Scan for the cell matching the given text and deliver its (X, Y) coordinate at center. 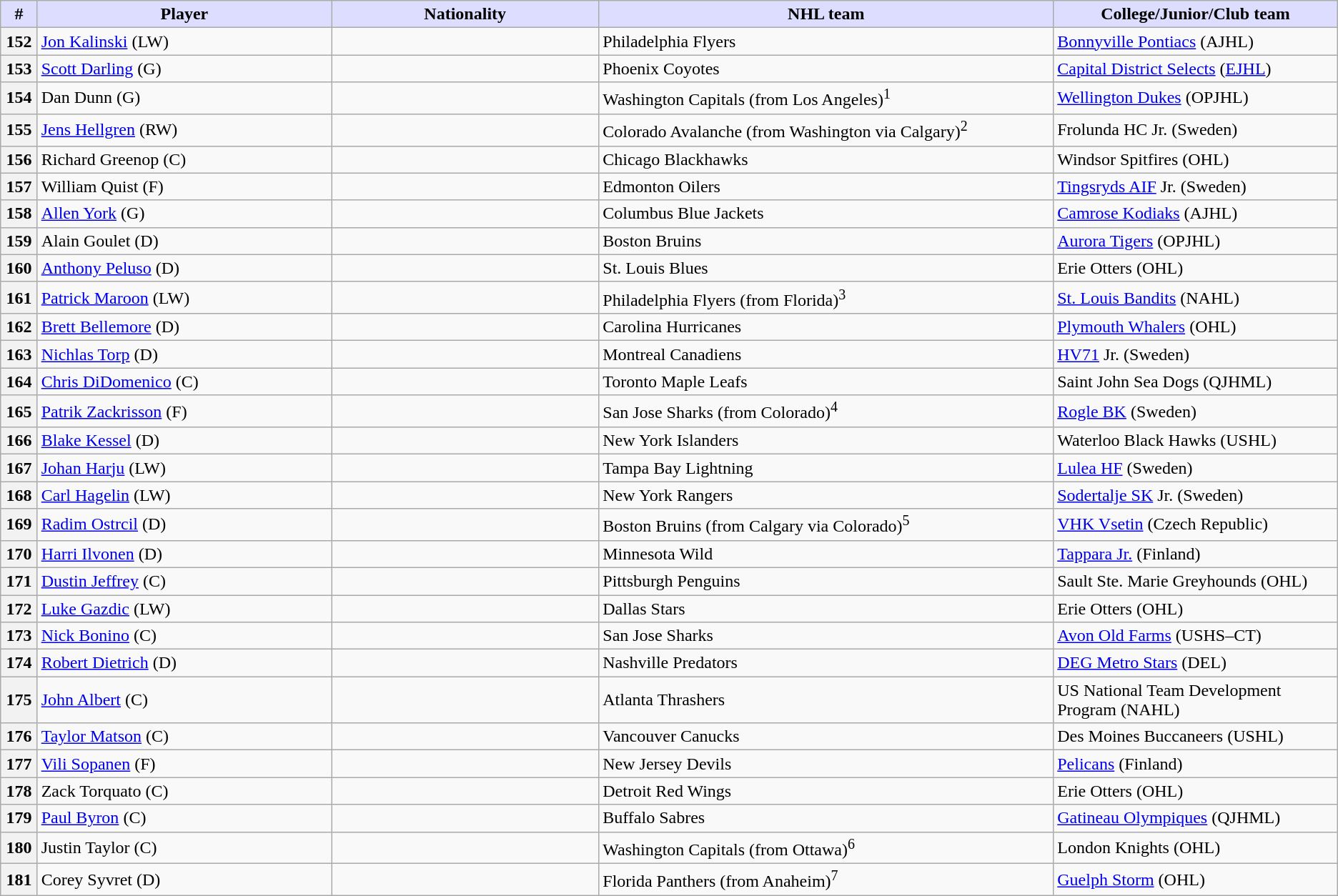
Montreal Canadiens (826, 354)
William Quist (F) (184, 186)
156 (19, 159)
173 (19, 636)
152 (19, 41)
Capital District Selects (EJHL) (1196, 69)
Nationality (465, 14)
Dustin Jeffrey (C) (184, 581)
Chicago Blackhawks (826, 159)
Vili Sopanen (F) (184, 764)
165 (19, 412)
Pelicans (Finland) (1196, 764)
Washington Capitals (from Ottawa)6 (826, 847)
153 (19, 69)
Edmonton Oilers (826, 186)
176 (19, 737)
Justin Taylor (C) (184, 847)
154 (19, 99)
174 (19, 663)
Dallas Stars (826, 609)
NHL team (826, 14)
Frolunda HC Jr. (Sweden) (1196, 130)
Allen York (G) (184, 214)
178 (19, 791)
Chris DiDomenico (C) (184, 382)
170 (19, 554)
Dan Dunn (G) (184, 99)
Wellington Dukes (OPJHL) (1196, 99)
Blake Kessel (D) (184, 441)
New Jersey Devils (826, 764)
Carolina Hurricanes (826, 327)
Anthony Peluso (D) (184, 268)
Philadelphia Flyers (826, 41)
Gatineau Olympiques (QJHML) (1196, 818)
Radim Ostrcil (D) (184, 524)
Aurora Tigers (OPJHL) (1196, 241)
Lulea HF (Sweden) (1196, 468)
Sault Ste. Marie Greyhounds (OHL) (1196, 581)
Paul Byron (C) (184, 818)
Avon Old Farms (USHS–CT) (1196, 636)
Waterloo Black Hawks (USHL) (1196, 441)
College/Junior/Club team (1196, 14)
Boston Bruins (from Calgary via Colorado)5 (826, 524)
Brett Bellemore (D) (184, 327)
San Jose Sharks (826, 636)
Patrik Zackrisson (F) (184, 412)
# (19, 14)
Toronto Maple Leafs (826, 382)
Johan Harju (LW) (184, 468)
157 (19, 186)
Tampa Bay Lightning (826, 468)
Colorado Avalanche (from Washington via Calgary)2 (826, 130)
San Jose Sharks (from Colorado)4 (826, 412)
Luke Gazdic (LW) (184, 609)
Tingsryds AIF Jr. (Sweden) (1196, 186)
Bonnyville Pontiacs (AJHL) (1196, 41)
Camrose Kodiaks (AJHL) (1196, 214)
New York Islanders (826, 441)
Windsor Spitfires (OHL) (1196, 159)
169 (19, 524)
Nichlas Torp (D) (184, 354)
HV71 Jr. (Sweden) (1196, 354)
177 (19, 764)
Guelph Storm (OHL) (1196, 880)
Player (184, 14)
London Knights (OHL) (1196, 847)
VHK Vsetin (Czech Republic) (1196, 524)
164 (19, 382)
163 (19, 354)
Nashville Predators (826, 663)
171 (19, 581)
Harri Ilvonen (D) (184, 554)
St. Louis Blues (826, 268)
Buffalo Sabres (826, 818)
Des Moines Buccaneers (USHL) (1196, 737)
Plymouth Whalers (OHL) (1196, 327)
168 (19, 495)
Boston Bruins (826, 241)
Patrick Maroon (LW) (184, 297)
St. Louis Bandits (NAHL) (1196, 297)
Saint John Sea Dogs (QJHML) (1196, 382)
172 (19, 609)
Scott Darling (G) (184, 69)
Zack Torquato (C) (184, 791)
158 (19, 214)
179 (19, 818)
162 (19, 327)
Alain Goulet (D) (184, 241)
Tappara Jr. (Finland) (1196, 554)
New York Rangers (826, 495)
167 (19, 468)
Robert Dietrich (D) (184, 663)
Minnesota Wild (826, 554)
180 (19, 847)
Jens Hellgren (RW) (184, 130)
Taylor Matson (C) (184, 737)
181 (19, 880)
Florida Panthers (from Anaheim)7 (826, 880)
US National Team Development Program (NAHL) (1196, 700)
160 (19, 268)
161 (19, 297)
159 (19, 241)
Philadelphia Flyers (from Florida)3 (826, 297)
Corey Syvret (D) (184, 880)
Sodertalje SK Jr. (Sweden) (1196, 495)
Washington Capitals (from Los Angeles)1 (826, 99)
Vancouver Canucks (826, 737)
166 (19, 441)
Pittsburgh Penguins (826, 581)
Columbus Blue Jackets (826, 214)
Rogle BK (Sweden) (1196, 412)
Nick Bonino (C) (184, 636)
155 (19, 130)
Jon Kalinski (LW) (184, 41)
Detroit Red Wings (826, 791)
175 (19, 700)
Phoenix Coyotes (826, 69)
DEG Metro Stars (DEL) (1196, 663)
Carl Hagelin (LW) (184, 495)
Richard Greenop (C) (184, 159)
Atlanta Thrashers (826, 700)
John Albert (C) (184, 700)
